Identify which cell holds the provided text, then report its [X, Y] central coordinate. 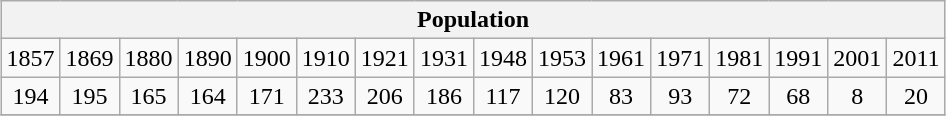
1991 [798, 58]
117 [502, 96]
1890 [208, 58]
194 [30, 96]
Population [473, 20]
20 [916, 96]
171 [266, 96]
8 [858, 96]
72 [740, 96]
68 [798, 96]
120 [562, 96]
1961 [622, 58]
1931 [444, 58]
1857 [30, 58]
195 [90, 96]
2001 [858, 58]
1948 [502, 58]
206 [384, 96]
1981 [740, 58]
186 [444, 96]
83 [622, 96]
164 [208, 96]
1869 [90, 58]
1880 [148, 58]
165 [148, 96]
233 [326, 96]
1921 [384, 58]
1910 [326, 58]
1953 [562, 58]
1900 [266, 58]
2011 [916, 58]
1971 [680, 58]
93 [680, 96]
